Output the [x, y] coordinate of the center of the cell containing the given text.  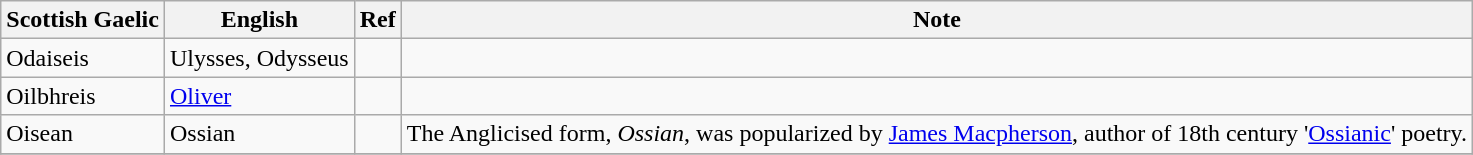
Ulysses, Odysseus [259, 58]
Oisean [83, 134]
Oilbhreis [83, 96]
Oliver [259, 96]
Ossian [259, 134]
Scottish Gaelic [83, 20]
Odaiseis [83, 58]
Ref [378, 20]
Note [936, 20]
The Anglicised form, Ossian, was popularized by James Macpherson, author of 18th century 'Ossianic' poetry. [936, 134]
English [259, 20]
